Output the [X, Y] coordinate of the center of the cell containing the given text.  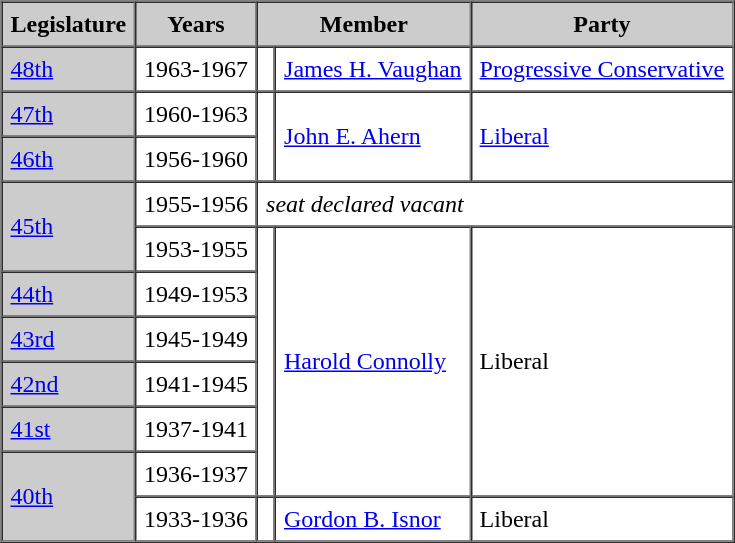
44th [69, 294]
1941-1945 [196, 384]
1960-1963 [196, 114]
Years [196, 24]
Gordon B. Isnor [373, 518]
40th [69, 497]
46th [69, 158]
1949-1953 [196, 294]
43rd [69, 338]
1963-1967 [196, 68]
James H. Vaughan [373, 68]
1956-1960 [196, 158]
1937-1941 [196, 428]
John E. Ahern [373, 137]
45th [69, 227]
Progressive Conservative [602, 68]
48th [69, 68]
Harold Connolly [373, 361]
1955-1956 [196, 204]
1953-1955 [196, 248]
Legislature [69, 24]
42nd [69, 384]
41st [69, 428]
seat declared vacant [495, 204]
1936-1937 [196, 474]
1945-1949 [196, 338]
Member [364, 24]
47th [69, 114]
Party [602, 24]
1933-1936 [196, 518]
